Find where the given text appears and provide that cell's center as [x, y] coordinate. 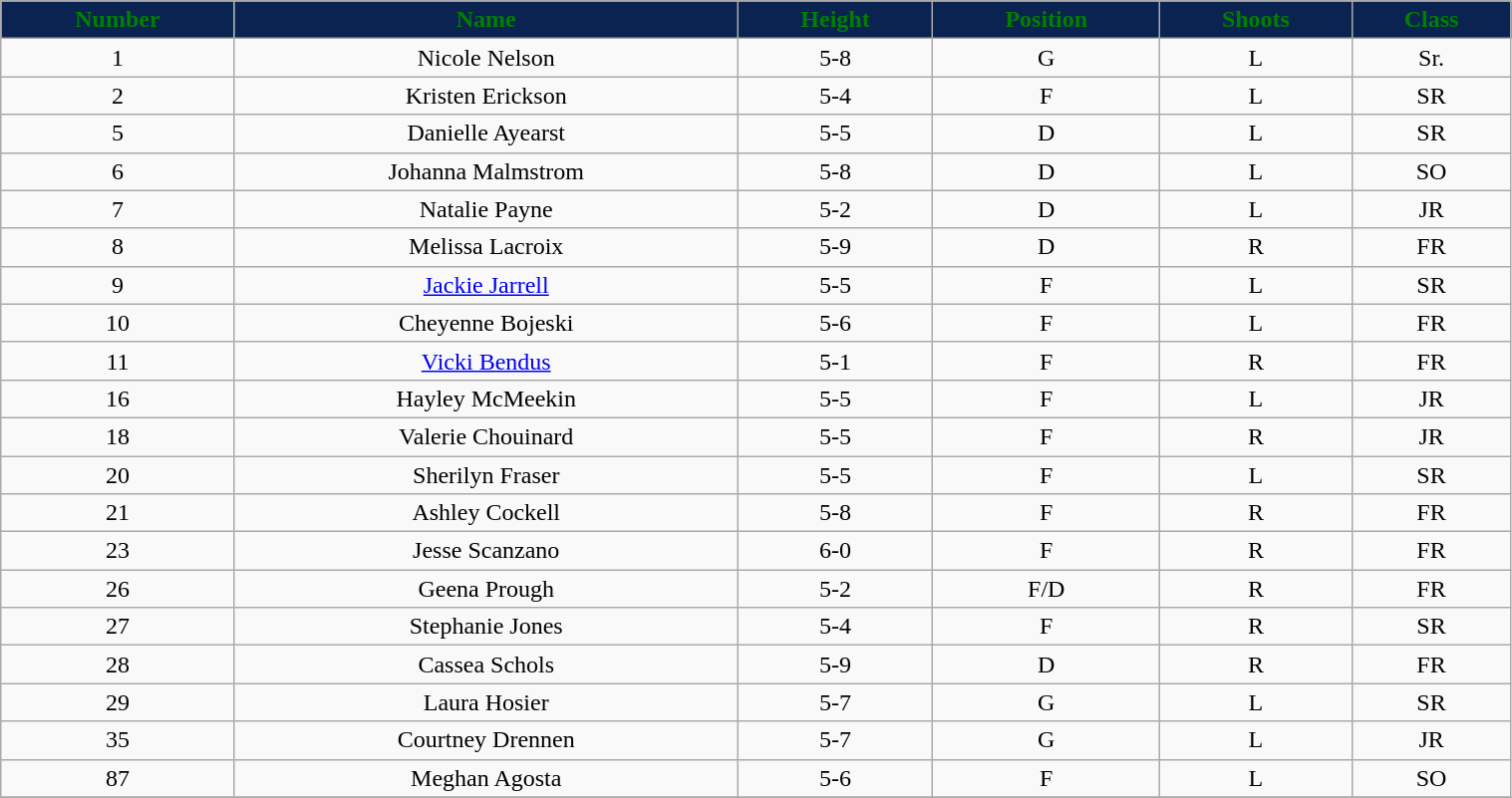
Name [486, 20]
Stephanie Jones [486, 627]
Ashley Cockell [486, 513]
Danielle Ayearst [486, 133]
Sr. [1431, 58]
5-1 [835, 361]
20 [118, 475]
26 [118, 589]
Johanna Malmstrom [486, 171]
7 [118, 209]
Meghan Agosta [486, 778]
Class [1431, 20]
Sherilyn Fraser [486, 475]
Hayley McMeekin [486, 399]
Jackie Jarrell [486, 285]
Jesse Scanzano [486, 551]
Laura Hosier [486, 702]
16 [118, 399]
18 [118, 436]
Shoots [1256, 20]
23 [118, 551]
Cassea Schols [486, 665]
2 [118, 96]
21 [118, 513]
29 [118, 702]
27 [118, 627]
28 [118, 665]
Natalie Payne [486, 209]
5 [118, 133]
8 [118, 247]
6-0 [835, 551]
Position [1047, 20]
11 [118, 361]
10 [118, 323]
9 [118, 285]
Courtney Drennen [486, 740]
F/D [1047, 589]
1 [118, 58]
35 [118, 740]
Number [118, 20]
Kristen Erickson [486, 96]
Valerie Chouinard [486, 436]
87 [118, 778]
Melissa Lacroix [486, 247]
6 [118, 171]
Vicki Bendus [486, 361]
Height [835, 20]
Nicole Nelson [486, 58]
Geena Prough [486, 589]
Cheyenne Bojeski [486, 323]
